Pinpoint the cell where the given text exists, returning its (x, y) midpoint coordinate. 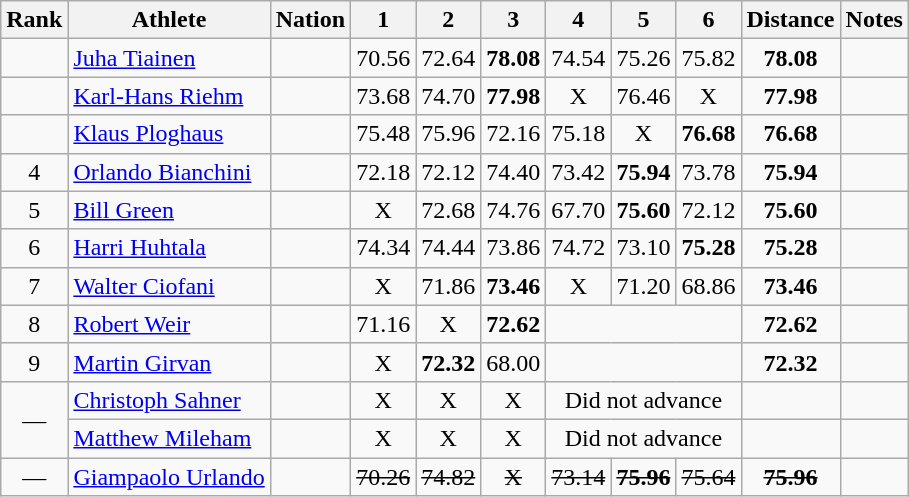
7 (34, 286)
71.16 (384, 324)
73.78 (708, 172)
76.46 (644, 96)
Orlando Bianchini (169, 172)
8 (34, 324)
74.70 (448, 96)
70.26 (384, 477)
Bill Green (169, 210)
74.54 (578, 58)
75.82 (708, 58)
72.16 (514, 134)
74.72 (578, 248)
1 (384, 20)
74.82 (448, 477)
72.18 (384, 172)
68.86 (708, 286)
2 (448, 20)
70.56 (384, 58)
74.40 (514, 172)
Matthew Mileham (169, 438)
73.68 (384, 96)
67.70 (578, 210)
71.20 (644, 286)
72.64 (448, 58)
73.10 (644, 248)
Distance (790, 20)
Karl-Hans Riehm (169, 96)
Rank (34, 20)
72.68 (448, 210)
74.76 (514, 210)
Martin Girvan (169, 362)
Walter Ciofani (169, 286)
73.86 (514, 248)
73.42 (578, 172)
68.00 (514, 362)
Christoph Sahner (169, 400)
75.64 (708, 477)
Klaus Ploghaus (169, 134)
Robert Weir (169, 324)
74.44 (448, 248)
9 (34, 362)
73.14 (578, 477)
71.86 (448, 286)
74.34 (384, 248)
Nation (310, 20)
Athlete (169, 20)
75.26 (644, 58)
75.48 (384, 134)
Harri Huhtala (169, 248)
3 (514, 20)
Notes (874, 20)
Giampaolo Urlando (169, 477)
75.18 (578, 134)
Juha Tiainen (169, 58)
